Extract the [X, Y] coordinate from the center of the cell holding the provided text.  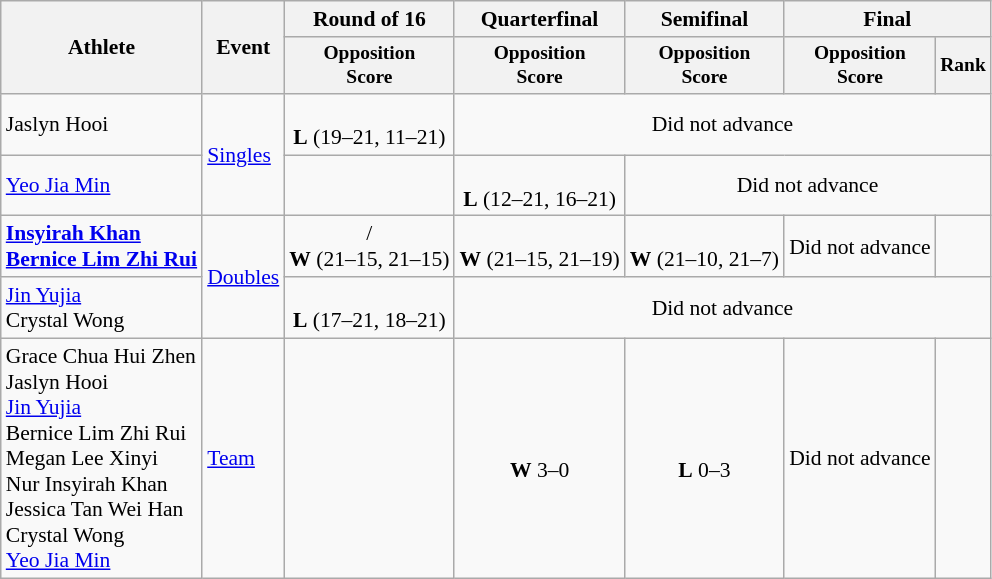
L (12–21, 16–21) [539, 186]
Round of 16 [369, 19]
L (17–21, 18–21) [369, 308]
Rank [964, 66]
L (19–21, 11–21) [369, 124]
Jin YujiaCrystal Wong [102, 308]
W (21–15, 21–19) [539, 246]
Grace Chua Hui ZhenJaslyn HooiJin YujiaBernice Lim Zhi RuiMegan Lee XinyiNur Insyirah KhanJessica Tan Wei HanCrystal WongYeo Jia Min [102, 458]
W 3–0 [539, 458]
Team [243, 458]
Yeo Jia Min [102, 186]
L 0–3 [704, 458]
Semifinal [704, 19]
Quarterfinal [539, 19]
Singles [243, 155]
Final [887, 19]
Insyirah KhanBernice Lim Zhi Rui [102, 246]
W (21–10, 21–7) [704, 246]
Jaslyn Hooi [102, 124]
Event [243, 48]
Athlete [102, 48]
/ W (21–15, 21–15) [369, 246]
Doubles [243, 277]
